Search for the cell housing the specified text and yield its (x, y) center coordinate. 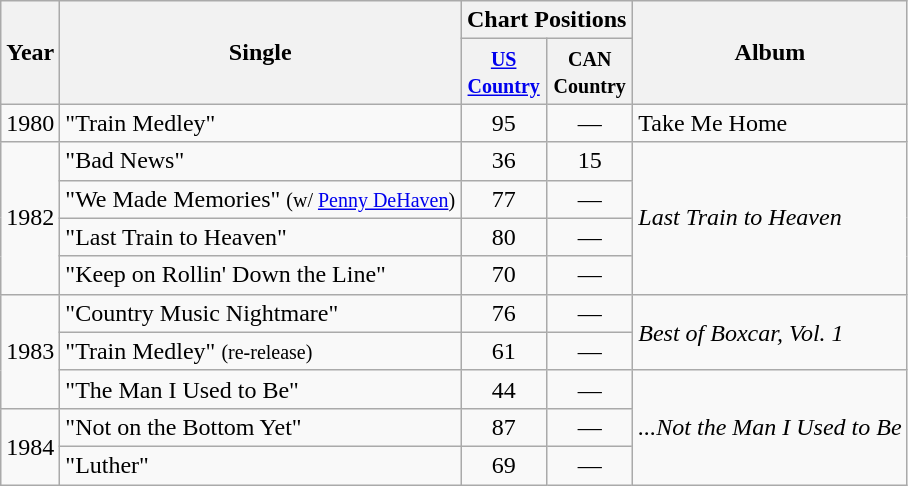
36 (504, 161)
Single (260, 52)
...Not the Man I Used to Be (770, 427)
1984 (30, 446)
Chart Positions (547, 20)
"Not on the Bottom Yet" (260, 427)
"We Made Memories" (w/ Penny DeHaven) (260, 199)
CAN Country (590, 72)
"Luther" (260, 465)
1983 (30, 351)
"The Man I Used to Be" (260, 389)
76 (504, 313)
69 (504, 465)
1980 (30, 123)
Take Me Home (770, 123)
Last Train to Heaven (770, 218)
Best of Boxcar, Vol. 1 (770, 332)
"Last Train to Heaven" (260, 237)
77 (504, 199)
Album (770, 52)
"Train Medley" (260, 123)
61 (504, 351)
"Keep on Rollin' Down the Line" (260, 275)
1982 (30, 218)
"Country Music Nightmare" (260, 313)
95 (504, 123)
70 (504, 275)
87 (504, 427)
80 (504, 237)
"Train Medley" (re-release) (260, 351)
Year (30, 52)
44 (504, 389)
"Bad News" (260, 161)
15 (590, 161)
US Country (504, 72)
